Provide the (x, y) coordinate of the cell's center where the given text is located.  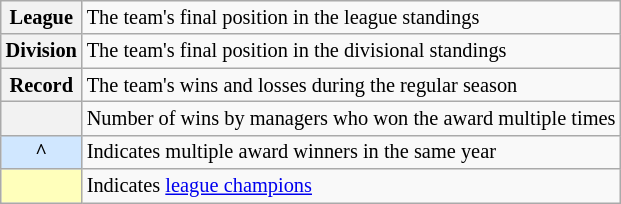
The team's wins and losses during the regular season (352, 85)
^ (42, 152)
Indicates league champions (352, 186)
The team's final position in the divisional standings (352, 51)
Division (42, 51)
Number of wins by managers who won the award multiple times (352, 118)
Indicates multiple award winners in the same year (352, 152)
League (42, 17)
The team's final position in the league standings (352, 17)
Record (42, 85)
